Pinpoint the cell where the given text exists, returning its (x, y) midpoint coordinate. 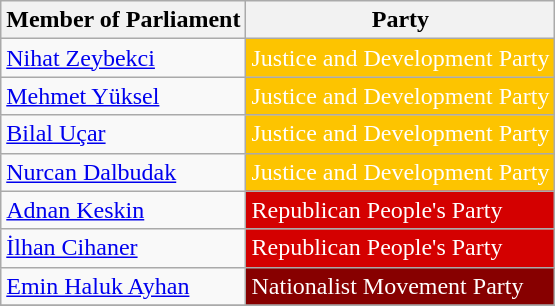
Adnan Keskin (124, 210)
Mehmet Yüksel (124, 96)
İlhan Cihaner (124, 248)
Nationalist Movement Party (400, 286)
Party (400, 20)
Nurcan Dalbudak (124, 172)
Bilal Uçar (124, 134)
Member of Parliament (124, 20)
Emin Haluk Ayhan (124, 286)
Nihat Zeybekci (124, 58)
